For the text-containing cell, return its midpoint in (X, Y) coordinate format. 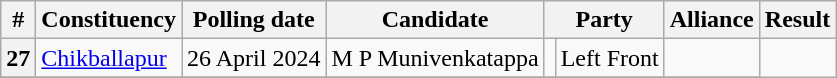
Constituency (109, 20)
Polling date (254, 20)
Chikballapur (109, 58)
Left Front (610, 58)
Alliance (712, 20)
Party (604, 20)
Result (797, 20)
27 (18, 58)
M P Munivenkatappa (435, 58)
Candidate (435, 20)
# (18, 20)
26 April 2024 (254, 58)
